Output the [X, Y] coordinate of the center of the cell containing the given text.  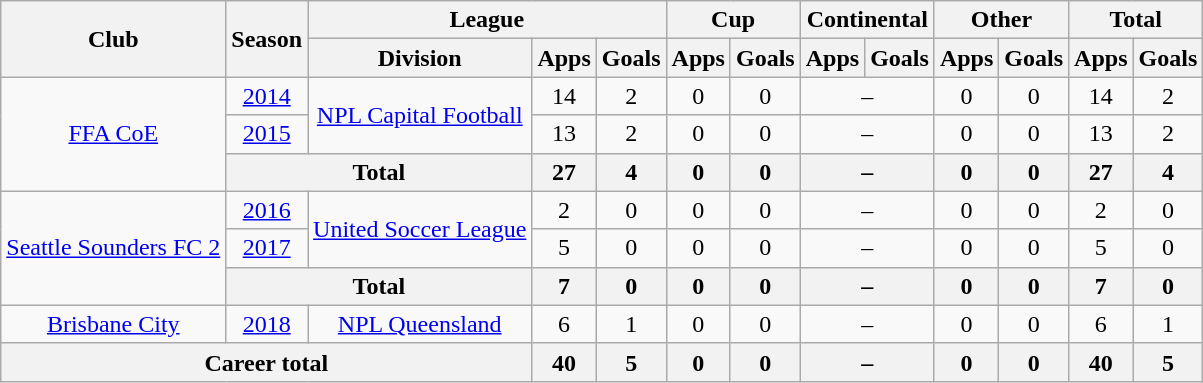
2017 [267, 248]
Seattle Sounders FC 2 [114, 248]
Club [114, 39]
Career total [266, 362]
United Soccer League [420, 229]
NPL Queensland [420, 324]
Brisbane City [114, 324]
Season [267, 39]
2015 [267, 134]
Continental [867, 20]
League [487, 20]
NPL Capital Football [420, 115]
Other [1001, 20]
Cup [733, 20]
2016 [267, 210]
2014 [267, 96]
FFA CoE [114, 134]
2018 [267, 324]
Division [420, 58]
